Return (x, y) of the center of cell containing provided text 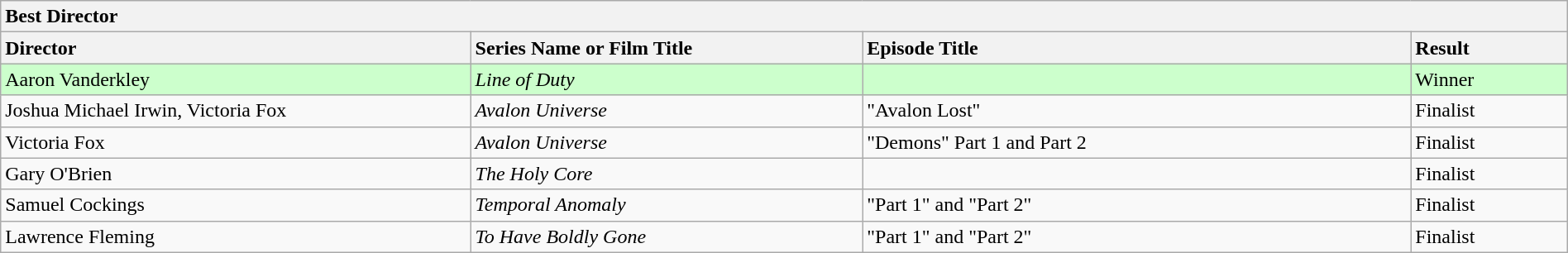
Samuel Cockings (236, 205)
"Avalon Lost" (1136, 111)
Result (1489, 48)
Lawrence Fleming (236, 236)
Director (236, 48)
Episode Title (1136, 48)
Gary O'Brien (236, 174)
"Demons" Part 1 and Part 2 (1136, 142)
Best Director (784, 17)
To Have Boldly Gone (667, 236)
Aaron Vanderkley (236, 79)
Winner (1489, 79)
Temporal Anomaly (667, 205)
Line of Duty (667, 79)
Joshua Michael Irwin, Victoria Fox (236, 111)
Series Name or Film Title (667, 48)
The Holy Core (667, 174)
Victoria Fox (236, 142)
